For the text-containing cell, return its midpoint in [x, y] coordinate format. 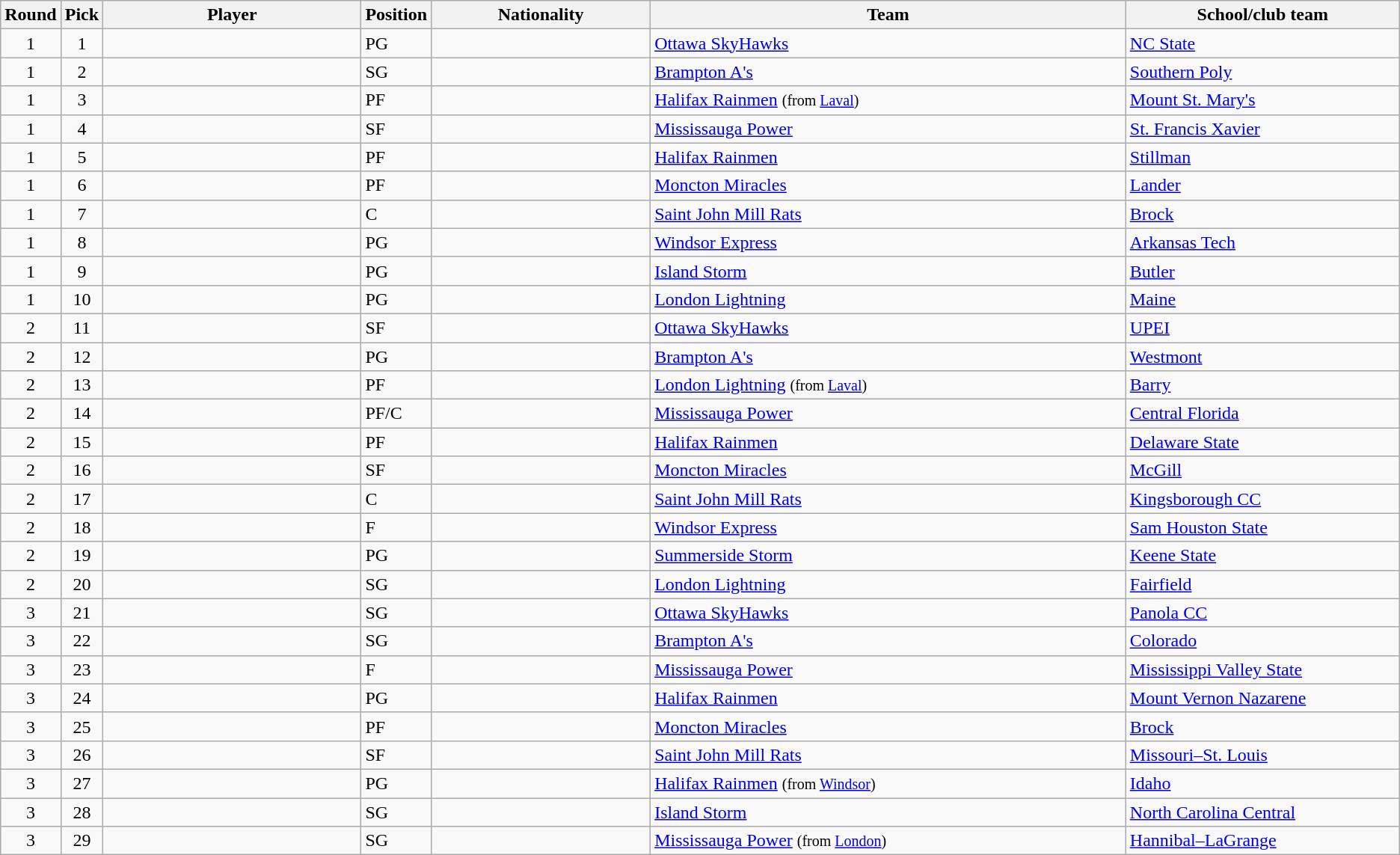
Arkansas Tech [1262, 242]
15 [82, 442]
St. Francis Xavier [1262, 129]
Halifax Rainmen (from Windsor) [888, 783]
Maine [1262, 299]
20 [82, 584]
Nationality [541, 15]
Position [396, 15]
PF/C [396, 414]
Sam Houston State [1262, 527]
16 [82, 471]
8 [82, 242]
Butler [1262, 271]
McGill [1262, 471]
North Carolina Central [1262, 812]
12 [82, 357]
Colorado [1262, 641]
Stillman [1262, 157]
4 [82, 129]
6 [82, 186]
29 [82, 841]
Team [888, 15]
Player [232, 15]
19 [82, 556]
Fairfield [1262, 584]
18 [82, 527]
Pick [82, 15]
11 [82, 328]
Southern Poly [1262, 72]
School/club team [1262, 15]
5 [82, 157]
London Lightning (from Laval) [888, 385]
14 [82, 414]
23 [82, 669]
27 [82, 783]
Mississippi Valley State [1262, 669]
Mount St. Mary's [1262, 100]
13 [82, 385]
7 [82, 214]
24 [82, 698]
25 [82, 726]
Panola CC [1262, 613]
NC State [1262, 43]
28 [82, 812]
Idaho [1262, 783]
Missouri–St. Louis [1262, 755]
10 [82, 299]
UPEI [1262, 328]
Keene State [1262, 556]
Mount Vernon Nazarene [1262, 698]
Lander [1262, 186]
9 [82, 271]
22 [82, 641]
Hannibal–LaGrange [1262, 841]
Westmont [1262, 357]
Halifax Rainmen (from Laval) [888, 100]
Kingsborough CC [1262, 499]
Summerside Storm [888, 556]
21 [82, 613]
Round [31, 15]
26 [82, 755]
Central Florida [1262, 414]
17 [82, 499]
Delaware State [1262, 442]
Mississauga Power (from London) [888, 841]
Barry [1262, 385]
